From the cell containing the given text, extract its center point as (X, Y) coordinate. 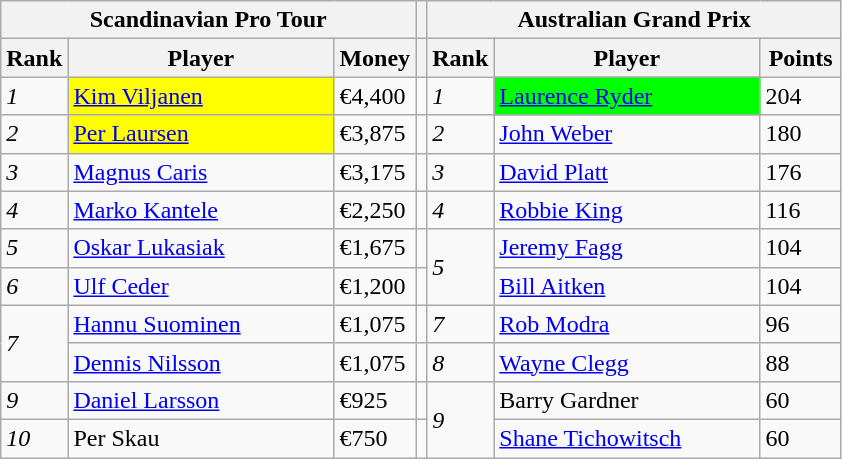
116 (801, 210)
Per Laursen (201, 134)
Rob Modra (627, 324)
Barry Gardner (627, 400)
Wayne Clegg (627, 362)
Robbie King (627, 210)
Points (801, 58)
Marko Kantele (201, 210)
€4,400 (375, 96)
Laurence Ryder (627, 96)
Ulf Ceder (201, 286)
€3,175 (375, 172)
176 (801, 172)
10 (34, 438)
8 (460, 362)
€3,875 (375, 134)
€925 (375, 400)
Australian Grand Prix (634, 20)
Kim Viljanen (201, 96)
Daniel Larsson (201, 400)
204 (801, 96)
Per Skau (201, 438)
Dennis Nilsson (201, 362)
6 (34, 286)
Money (375, 58)
Oskar Lukasiak (201, 248)
Hannu Suominen (201, 324)
88 (801, 362)
€2,250 (375, 210)
David Platt (627, 172)
96 (801, 324)
Shane Tichowitsch (627, 438)
Scandinavian Pro Tour (208, 20)
180 (801, 134)
€1,200 (375, 286)
Bill Aitken (627, 286)
€1,675 (375, 248)
Jeremy Fagg (627, 248)
John Weber (627, 134)
€750 (375, 438)
Magnus Caris (201, 172)
